Search for the cell housing the specified text and yield its [x, y] center coordinate. 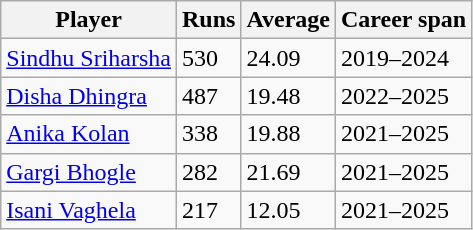
Player [89, 20]
Disha Dhingra [89, 96]
Sindhu Sriharsha [89, 58]
Career span [403, 20]
19.48 [288, 96]
24.09 [288, 58]
530 [208, 58]
2022–2025 [403, 96]
2019–2024 [403, 58]
Anika Kolan [89, 134]
Runs [208, 20]
338 [208, 134]
21.69 [288, 172]
487 [208, 96]
19.88 [288, 134]
12.05 [288, 210]
282 [208, 172]
Gargi Bhogle [89, 172]
Isani Vaghela [89, 210]
Average [288, 20]
217 [208, 210]
